Determine the [X, Y] coordinate at the center of the cell enclosing the given text.  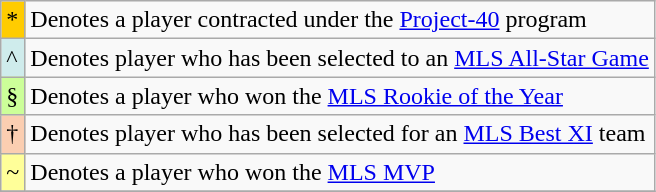
~ [13, 172]
* [13, 20]
Denotes a player contracted under the Project-40 program [340, 20]
Denotes a player who won the MLS Rookie of the Year [340, 96]
Denotes a player who won the MLS MVP [340, 172]
§ [13, 96]
Denotes player who has been selected for an MLS Best XI team [340, 134]
^ [13, 58]
Denotes player who has been selected to an MLS All-Star Game [340, 58]
† [13, 134]
